Return the [X, Y] coordinate for the center point of the cell that contains the specified text.  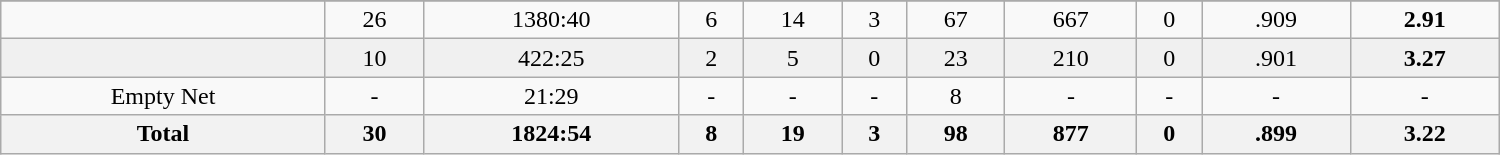
19 [793, 134]
877 [1071, 134]
Empty Net [163, 96]
10 [374, 58]
6 [712, 20]
.899 [1276, 134]
67 [956, 20]
1380:40 [552, 20]
26 [374, 20]
.909 [1276, 20]
98 [956, 134]
1824:54 [552, 134]
14 [793, 20]
2 [712, 58]
667 [1071, 20]
2.91 [1424, 20]
.901 [1276, 58]
21:29 [552, 96]
210 [1071, 58]
5 [793, 58]
3.22 [1424, 134]
30 [374, 134]
3.27 [1424, 58]
422:25 [552, 58]
Total [163, 134]
23 [956, 58]
